Search for the cell housing the specified text and yield its [X, Y] center coordinate. 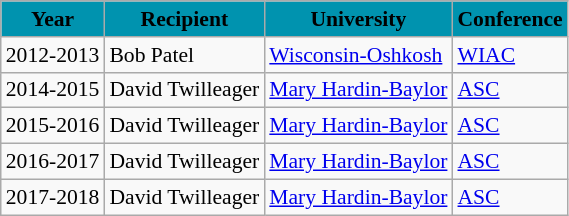
Year [53, 19]
University [358, 19]
Recipient [184, 19]
2016-2017 [53, 162]
Wisconsin-Oshkosh [358, 55]
2014-2015 [53, 90]
2017-2018 [53, 197]
WIAC [510, 55]
Bob Patel [184, 55]
Conference [510, 19]
2015-2016 [53, 126]
2012-2013 [53, 55]
